Provide the [x, y] coordinate of the cell's center where the given text is located.  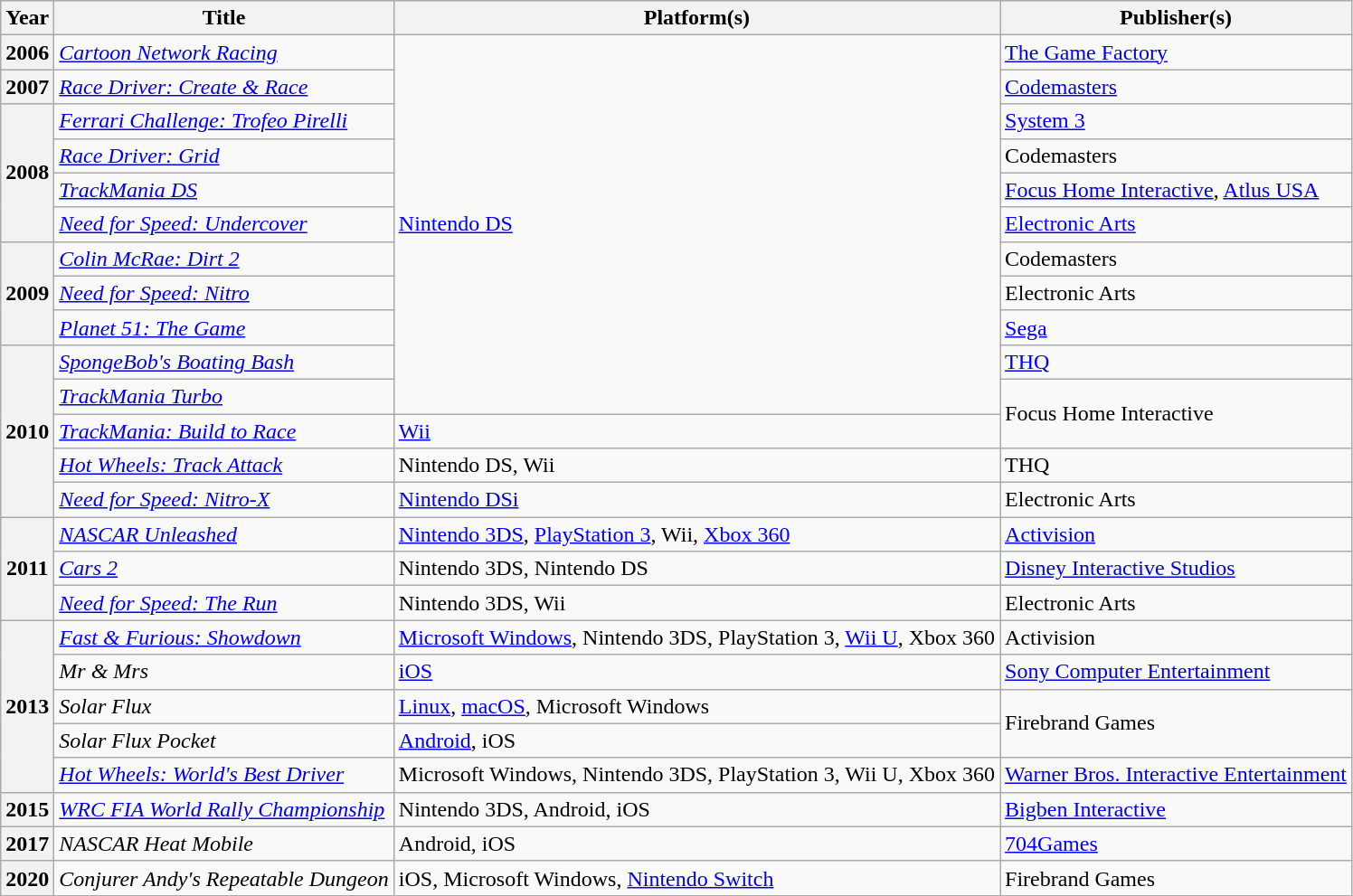
Bigben Interactive [1176, 809]
Race Driver: Create & Race [224, 87]
2009 [27, 293]
2011 [27, 569]
TrackMania DS [224, 190]
The Game Factory [1176, 52]
iOS, Microsoft Windows, Nintendo Switch [696, 878]
Hot Wheels: Track Attack [224, 466]
2017 [27, 844]
Sony Computer Entertainment [1176, 672]
SpongeBob's Boating Bash [224, 362]
NASCAR Heat Mobile [224, 844]
Disney Interactive Studios [1176, 569]
Cars 2 [224, 569]
Nintendo 3DS, Android, iOS [696, 809]
Year [27, 18]
Platform(s) [696, 18]
Race Driver: Grid [224, 156]
Title [224, 18]
2015 [27, 809]
Publisher(s) [1176, 18]
Colin McRae: Dirt 2 [224, 259]
Fast & Furious: Showdown [224, 637]
Sega [1176, 327]
Nintendo DSi [696, 500]
Nintendo 3DS, Wii [696, 603]
Nintendo DS, Wii [696, 466]
Focus Home Interactive [1176, 413]
Planet 51: The Game [224, 327]
2013 [27, 706]
Warner Bros. Interactive Entertainment [1176, 775]
Linux, macOS, Microsoft Windows [696, 706]
Solar Flux [224, 706]
Wii [696, 431]
Cartoon Network Racing [224, 52]
2006 [27, 52]
TrackMania: Build to Race [224, 431]
Nintendo DS [696, 224]
Need for Speed: Nitro-X [224, 500]
Need for Speed: Undercover [224, 224]
Nintendo 3DS, PlayStation 3, Wii, Xbox 360 [696, 534]
Conjurer Andy's Repeatable Dungeon [224, 878]
2008 [27, 173]
WRC FIA World Rally Championship [224, 809]
2007 [27, 87]
Mr & Mrs [224, 672]
NASCAR Unleashed [224, 534]
Nintendo 3DS, Nintendo DS [696, 569]
704Games [1176, 844]
TrackMania Turbo [224, 396]
2010 [27, 430]
Ferrari Challenge: Trofeo Pirelli [224, 121]
System 3 [1176, 121]
2020 [27, 878]
Solar Flux Pocket [224, 740]
Need for Speed: Nitro [224, 293]
Hot Wheels: World's Best Driver [224, 775]
iOS [696, 672]
Need for Speed: The Run [224, 603]
Focus Home Interactive, Atlus USA [1176, 190]
